Detect which cell encompasses the target text, then output its [x, y] center coordinate. 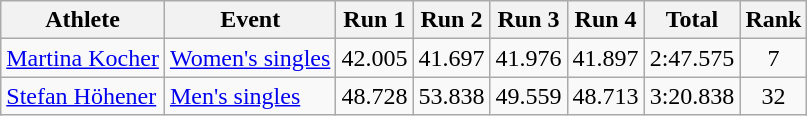
41.897 [606, 58]
48.728 [374, 96]
49.559 [528, 96]
53.838 [452, 96]
Run 3 [528, 20]
Rank [774, 20]
Stefan Höhener [83, 96]
48.713 [606, 96]
Athlete [83, 20]
42.005 [374, 58]
Run 2 [452, 20]
Run 1 [374, 20]
Men's singles [250, 96]
7 [774, 58]
Total [692, 20]
32 [774, 96]
Martina Kocher [83, 58]
2:47.575 [692, 58]
Event [250, 20]
Women's singles [250, 58]
41.697 [452, 58]
41.976 [528, 58]
Run 4 [606, 20]
3:20.838 [692, 96]
